Detect which cell encompasses the target text, then output its [X, Y] center coordinate. 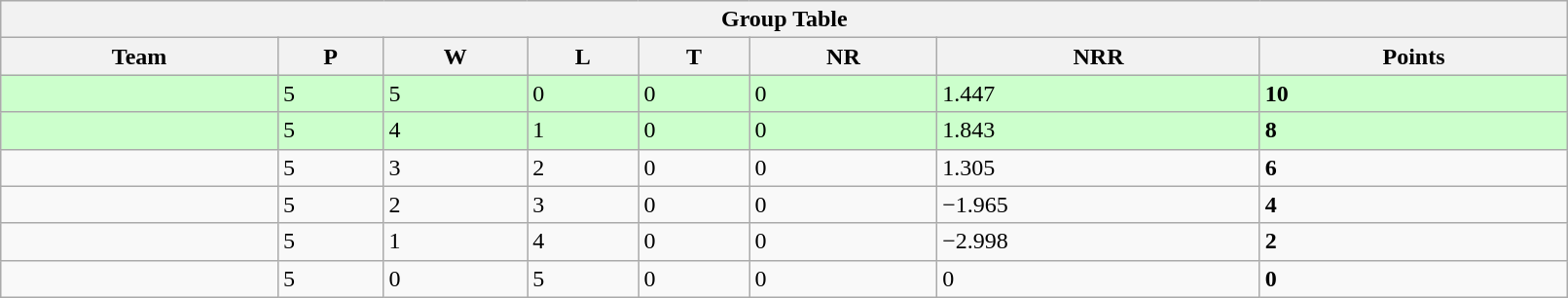
8 [1413, 130]
NR [843, 56]
NRR [1098, 56]
P [330, 56]
Group Table [784, 19]
1.305 [1098, 168]
−2.998 [1098, 242]
10 [1413, 93]
T [694, 56]
Team [140, 56]
Points [1413, 56]
L [583, 56]
6 [1413, 168]
1.843 [1098, 130]
W [456, 56]
1.447 [1098, 93]
−1.965 [1098, 205]
